Find where the given text appears and provide that cell's center as (x, y) coordinate. 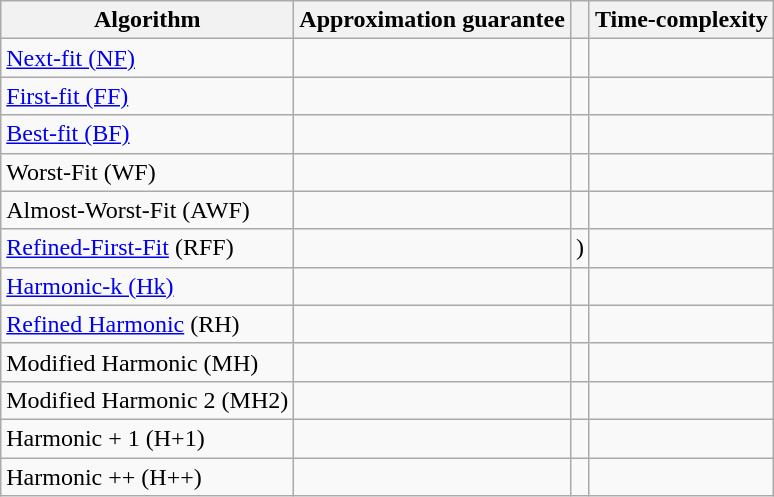
Algorithm (148, 20)
Refined-First-Fit (RFF) (148, 248)
First-fit (FF) (148, 96)
Next-fit (NF) (148, 58)
Harmonic + 1 (H+1) (148, 438)
Harmonic-k (Hk) (148, 286)
Best-fit (BF) (148, 134)
Harmonic ++ (H++) (148, 477)
Modified Harmonic (MH) (148, 362)
Modified Harmonic 2 (MH2) (148, 400)
Time-complexity (681, 20)
Approximation guarantee (432, 20)
Refined Harmonic (RH) (148, 324)
Almost-Worst-Fit (AWF) (148, 210)
) (580, 248)
Worst-Fit (WF) (148, 172)
